Identify which cell holds the provided text, then report its (x, y) central coordinate. 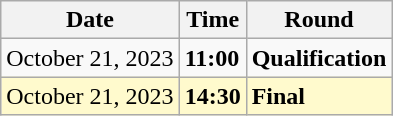
Qualification (319, 58)
Date (90, 20)
14:30 (212, 96)
11:00 (212, 58)
Final (319, 96)
Time (212, 20)
Round (319, 20)
